Return the (x, y) coordinate for the center point of the cell that contains the specified text.  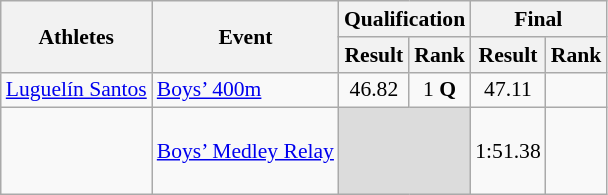
1 Q (440, 90)
Final (538, 19)
46.82 (374, 90)
Boys’ 400m (246, 90)
1:51.38 (508, 152)
47.11 (508, 90)
Luguelín Santos (76, 90)
Athletes (76, 36)
Qualification (404, 19)
Event (246, 36)
Boys’ Medley Relay (246, 152)
